Output the [X, Y] coordinate of the center of the cell containing the given text.  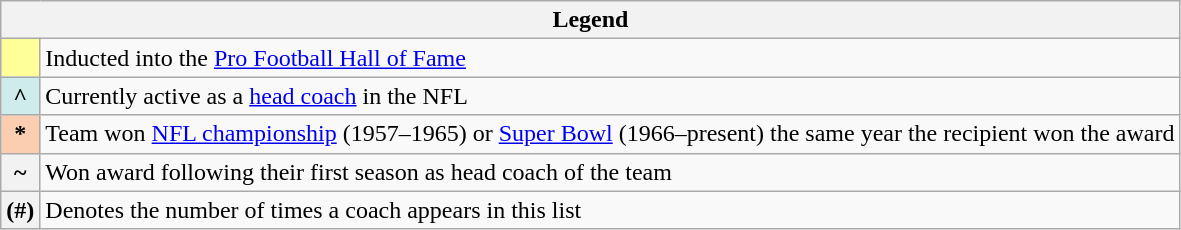
Legend [590, 20]
Won award following their first season as head coach of the team [610, 172]
Denotes the number of times a coach appears in this list [610, 210]
(#) [20, 210]
* [20, 134]
Inducted into the Pro Football Hall of Fame [610, 58]
Team won NFL championship (1957–1965) or Super Bowl (1966–present) the same year the recipient won the award [610, 134]
^ [20, 96]
~ [20, 172]
Currently active as a head coach in the NFL [610, 96]
